Detect which cell encompasses the target text, then output its [X, Y] center coordinate. 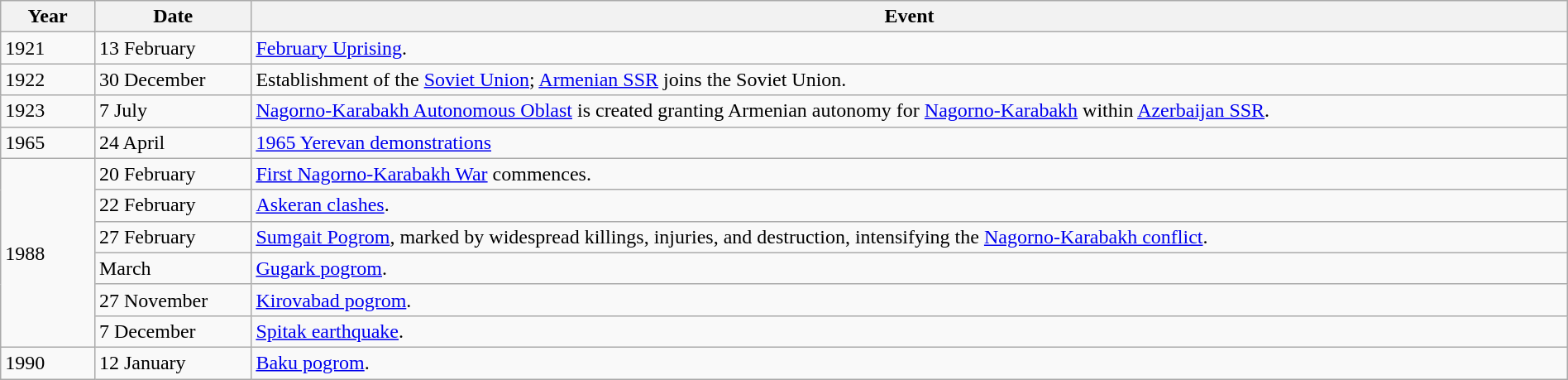
24 April [172, 142]
20 February [172, 174]
1988 [48, 253]
Sumgait Pogrom, marked by widespread killings, injuries, and destruction, intensifying the Nagorno-Karabakh conflict. [910, 237]
March [172, 268]
13 February [172, 48]
February Uprising. [910, 48]
Spitak earthquake. [910, 331]
7 December [172, 331]
22 February [172, 205]
Gugark pogrom. [910, 268]
12 January [172, 363]
1965 Yerevan demonstrations [910, 142]
1922 [48, 79]
Kirovabad pogrom. [910, 300]
Baku pogrom. [910, 363]
Event [910, 17]
30 December [172, 79]
1990 [48, 363]
Year [48, 17]
Establishment of the Soviet Union; Armenian SSR joins the Soviet Union. [910, 79]
First Nagorno-Karabakh War commences. [910, 174]
Askeran clashes. [910, 205]
1921 [48, 48]
Nagorno-Karabakh Autonomous Oblast is created granting Armenian autonomy for Nagorno-Karabakh within Azerbaijan SSR. [910, 111]
1965 [48, 142]
Date [172, 17]
1923 [48, 111]
27 November [172, 300]
27 February [172, 237]
7 July [172, 111]
